Extract the (x, y) coordinate from the center of the cell holding the provided text.  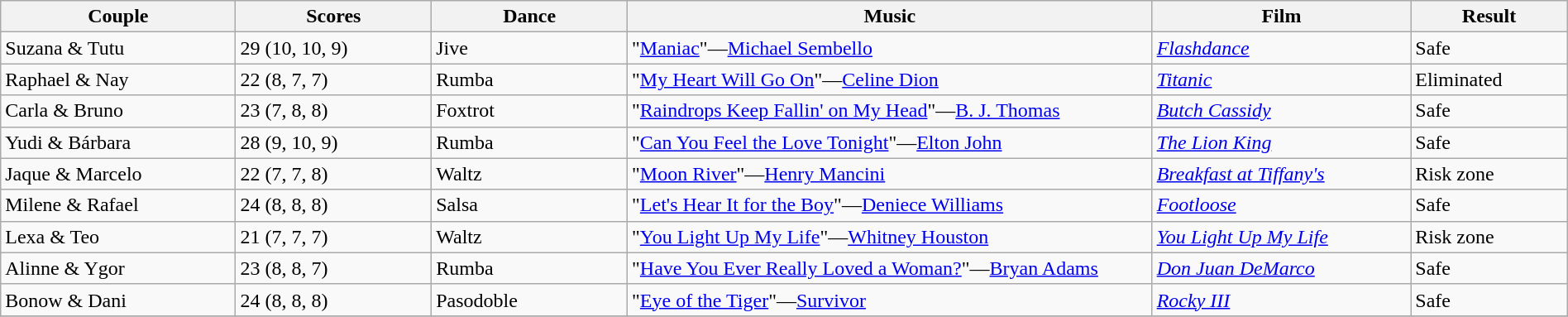
21 (7, 7, 7) (334, 237)
Footloose (1282, 205)
Butch Cassidy (1282, 111)
The Lion King (1282, 142)
23 (8, 8, 7) (334, 268)
Foxtrot (529, 111)
Yudi & Bárbara (118, 142)
Dance (529, 17)
Rocky III (1282, 300)
"Let's Hear It for the Boy"—Deniece Williams (890, 205)
Suzana & Tutu (118, 48)
"Eye of the Tiger"—Survivor (890, 300)
"Can You Feel the Love Tonight"—Elton John (890, 142)
28 (9, 10, 9) (334, 142)
"Maniac"—Michael Sembello (890, 48)
Pasodoble (529, 300)
"Moon River"—Henry Mancini (890, 174)
Scores (334, 17)
23 (7, 8, 8) (334, 111)
"You Light Up My Life"—Whitney Houston (890, 237)
Titanic (1282, 79)
29 (10, 10, 9) (334, 48)
Jive (529, 48)
Film (1282, 17)
"Have You Ever Really Loved a Woman?"—Bryan Adams (890, 268)
Alinne & Ygor (118, 268)
Breakfast at Tiffany's (1282, 174)
Result (1489, 17)
22 (7, 7, 8) (334, 174)
Don Juan DeMarco (1282, 268)
Jaque & Marcelo (118, 174)
"Raindrops Keep Fallin' on My Head"—B. J. Thomas (890, 111)
Couple (118, 17)
Raphael & Nay (118, 79)
Salsa (529, 205)
You Light Up My Life (1282, 237)
Flashdance (1282, 48)
Music (890, 17)
Milene & Rafael (118, 205)
Eliminated (1489, 79)
Carla & Bruno (118, 111)
Lexa & Teo (118, 237)
22 (8, 7, 7) (334, 79)
"My Heart Will Go On"—Celine Dion (890, 79)
Bonow & Dani (118, 300)
